Output the (x, y) coordinate of the center of the cell containing the given text.  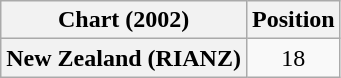
Position (293, 20)
New Zealand (RIANZ) (124, 58)
Chart (2002) (124, 20)
18 (293, 58)
